From the cell containing the given text, extract its center point as [x, y] coordinate. 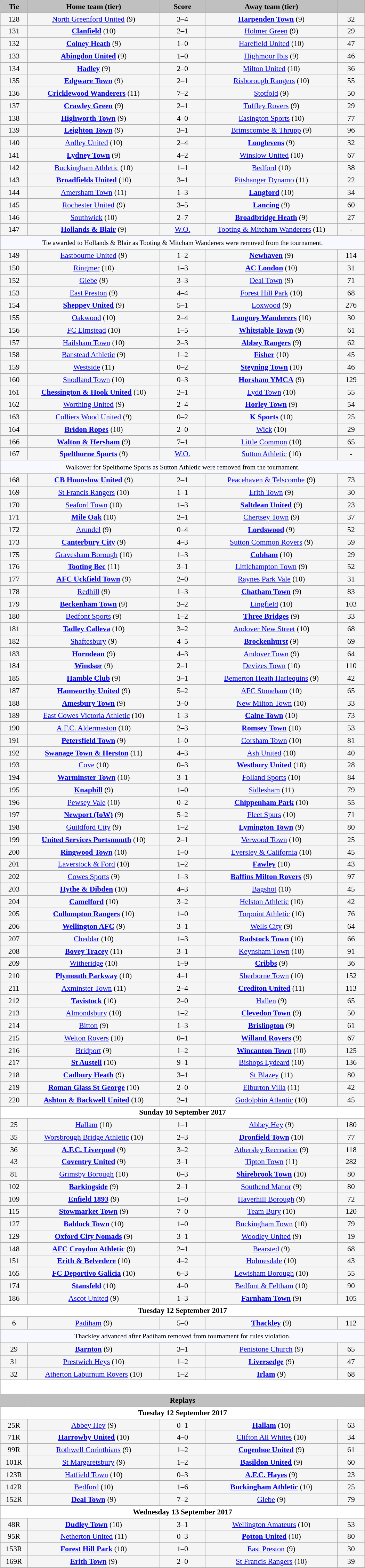
167 [14, 454]
131 [14, 31]
206 [14, 927]
North Greenford United (9) [94, 19]
St Blazey (11) [271, 1075]
209 [14, 964]
95R [14, 1537]
Harpenden Town (9) [271, 19]
Eastbourne United (9) [94, 256]
25R [14, 1425]
Corsham Town (10) [271, 741]
Barnton (9) [94, 1349]
153R [14, 1549]
189 [14, 716]
Bagshot (10) [271, 889]
Fleet Spurs (10) [271, 815]
159 [14, 367]
187 [14, 691]
149 [14, 256]
76 [351, 914]
Harefield United (10) [271, 44]
96 [351, 130]
Langford (10) [271, 193]
Stowmarket Town (9) [94, 1212]
203 [14, 889]
Saltdean United (9) [271, 505]
154 [14, 306]
Bedfont Sports (9) [94, 617]
Bridport (9) [94, 1051]
Keynsham Town (10) [271, 951]
Andover Town (9) [271, 654]
183 [14, 654]
Arundel (9) [94, 530]
Baldock Town (10) [94, 1224]
Rothwell Corinthians (9) [94, 1450]
Hollands & Blair (9) [94, 230]
Bishops Lydeard (10) [271, 1063]
54 [351, 405]
0–4 [182, 530]
Stansfeld (10) [94, 1286]
Sheppey United (9) [94, 306]
114 [351, 256]
Ash United (10) [271, 753]
Steyning Town (10) [271, 367]
Westside (11) [94, 367]
Crawley Green (9) [94, 106]
Colney Heath (9) [94, 44]
Pitshanger Dynamo (11) [271, 180]
194 [14, 778]
166 [14, 442]
Stotfold (9) [271, 94]
Bedfont & Feltham (10) [271, 1286]
153 [14, 293]
Cove (10) [94, 765]
Bovey Tracey (11) [94, 951]
Newhaven (9) [271, 256]
Hamworthy United (9) [94, 691]
Padiham (9) [94, 1323]
Petersfield Town (9) [94, 741]
Chessington & Hook United (10) [94, 392]
105 [351, 1298]
Newport (IoW) (9) [94, 815]
164 [14, 429]
Southend Manor (9) [271, 1187]
161 [14, 392]
AC London (10) [271, 268]
Wellington AFC (9) [94, 927]
Wick (10) [271, 429]
205 [14, 914]
4–5 [182, 641]
207 [14, 939]
276 [351, 306]
Lancing (9) [271, 205]
Dudley Town (10) [94, 1525]
282 [351, 1162]
125 [351, 1051]
212 [14, 1001]
Woodley United (9) [271, 1236]
Mile Oak (10) [94, 517]
Worthing United (9) [94, 405]
Southwick (10) [94, 217]
Ringmer (10) [94, 268]
Colliers Wood United (9) [94, 417]
Tooting & Mitcham Wanderers (11) [271, 230]
Redhill (9) [94, 592]
198 [14, 827]
Haverhill Borough (9) [271, 1199]
Lingfield (10) [271, 604]
Chippenham Park (10) [271, 802]
168 [14, 480]
143 [14, 180]
118 [351, 1150]
Farnham Town (9) [271, 1298]
Team Bury (10) [271, 1212]
Oakwood (10) [94, 318]
Horndean (9) [94, 654]
Hadley (9) [94, 69]
19 [351, 1236]
22 [351, 180]
Basildon United (9) [271, 1463]
Potton United (10) [271, 1537]
Wells City (9) [271, 927]
182 [14, 641]
Raynes Park Vale (10) [271, 579]
Clanfield (10) [94, 31]
Sunday 10 September 2017 [182, 1112]
177 [14, 579]
Three Bridges (9) [271, 617]
FC Elmstead (10) [94, 330]
147 [14, 230]
Penistone Church (9) [271, 1349]
Baffins Milton Rovers (9) [271, 877]
188 [14, 703]
Fisher (10) [271, 355]
Cullompton Rangers (10) [94, 914]
134 [14, 69]
Hythe & Dibden (10) [94, 889]
Torpoint Athletic (10) [271, 914]
109 [14, 1199]
172 [14, 530]
Plymouth Parkway (10) [94, 976]
Tooting Bec (11) [94, 567]
Prestwich Heys (10) [94, 1362]
220 [14, 1100]
United Services Portsmouth (10) [94, 840]
1–6 [182, 1487]
Tuffley Rovers (9) [271, 106]
Pewsey Vale (10) [94, 802]
169 [14, 493]
5–0 [182, 1323]
219 [14, 1088]
Ascot United (9) [94, 1298]
Milton United (10) [271, 69]
156 [14, 330]
181 [14, 629]
48R [14, 1525]
Broadbridge Heath (9) [271, 217]
AFC Stoneham (10) [271, 691]
Walkover for Spelthorne Sports as Sutton Athletic were removed from the tournament. [182, 467]
40 [351, 753]
Broadfields United (10) [94, 180]
Godolphin Atlantic (10) [271, 1100]
Abingdon United (9) [94, 56]
Langney Wanderers (10) [271, 318]
Leighton Town (9) [94, 130]
Hatfield Town (10) [94, 1475]
192 [14, 753]
Windsor (9) [94, 666]
Sutton Athletic (10) [271, 454]
112 [351, 1323]
Verwood Town (10) [271, 840]
6 [14, 1323]
Walton & Hersham (9) [94, 442]
Sherborne Town (10) [271, 976]
Replays [182, 1400]
208 [14, 951]
71R [14, 1438]
35 [14, 1137]
28 [351, 765]
Athersley Recreation (9) [271, 1150]
27 [351, 217]
Worsbrough Bridge Athletic (10) [94, 1137]
Netherton United (11) [94, 1537]
97 [351, 877]
204 [14, 902]
Tipton Town (11) [271, 1162]
Highmoor Ibis (9) [271, 56]
Lymington Town (9) [271, 827]
9–1 [182, 1063]
84 [351, 778]
Hallen (9) [271, 1001]
Loxwood (9) [271, 306]
Peacehaven & Telscombe (9) [271, 480]
137 [14, 106]
146 [14, 217]
New Milton Town (10) [271, 703]
69 [351, 641]
Westbury United (10) [271, 765]
141 [14, 156]
139 [14, 130]
110 [351, 666]
Ardley United (10) [94, 143]
59 [351, 542]
195 [14, 790]
Lydd Town (10) [271, 392]
Cheddar (10) [94, 939]
Gravesham Borough (10) [94, 555]
Calne Town (10) [271, 716]
123R [14, 1475]
Knaphill (9) [94, 790]
150 [14, 268]
103 [351, 604]
Buckingham Town (10) [271, 1224]
213 [14, 1013]
5–1 [182, 306]
Cowes Sports (9) [94, 877]
AFC Croydon Athletic (9) [94, 1249]
K Sports (10) [271, 417]
Brimscombe & Thrupp (9) [271, 130]
Hamble Club (9) [94, 679]
Bitton (9) [94, 1026]
3–5 [182, 205]
Laverstock & Ford (10) [94, 864]
Camelford (10) [94, 902]
Barkingside (9) [94, 1187]
Wellington Amateurs (10) [271, 1525]
199 [14, 840]
196 [14, 802]
4–1 [182, 976]
Bemerton Heath Harlequins (9) [271, 679]
Roman Glass St George (10) [94, 1088]
91 [351, 951]
Liversedge (9) [271, 1362]
144 [14, 193]
Beckenham Town (9) [94, 604]
201 [14, 864]
128 [14, 19]
Tavistock (10) [94, 1001]
Ashton & Backwell United (10) [94, 1100]
152R [14, 1499]
Bearsted (9) [271, 1249]
Oxford City Nomads (9) [94, 1236]
Chertsey Town (9) [271, 517]
Welton Rovers (10) [94, 1038]
Guildford City (9) [94, 827]
FC Deportivo Galicia (10) [94, 1274]
211 [14, 989]
Andover New Street (10) [271, 629]
101R [14, 1463]
216 [14, 1051]
186 [14, 1298]
138 [14, 118]
Folland Sports (10) [271, 778]
A.F.C. Hayes (9) [271, 1475]
Lewisham Borough (10) [271, 1274]
Sidlesham (11) [271, 790]
171 [14, 517]
Thackley advanced after Padiham removed from tournament for rules violation. [182, 1336]
148 [14, 1249]
Willand Rovers (9) [271, 1038]
173 [14, 542]
Banstead Athletic (9) [94, 355]
Chatham Town (9) [271, 592]
Fawley (10) [271, 864]
83 [351, 592]
174 [14, 1286]
3–4 [182, 19]
A.F.C. Aldermaston (10) [94, 728]
90 [351, 1286]
133 [14, 56]
1–5 [182, 330]
3–3 [182, 280]
Horley Town (9) [271, 405]
Irlam (9) [271, 1374]
Hailsham Town (10) [94, 343]
193 [14, 765]
185 [14, 679]
Radstock Town (10) [271, 939]
Elburton Villa (11) [271, 1088]
214 [14, 1026]
Devizes Town (10) [271, 666]
Thackley (9) [271, 1323]
190 [14, 728]
Seaford Town (10) [94, 505]
Edgware Town (9) [94, 81]
215 [14, 1038]
Whitstable Town (9) [271, 330]
Score [182, 7]
Longlevens (9) [271, 143]
St Margaretsbury (9) [94, 1463]
Wednesday 13 September 2017 [182, 1512]
Axminster Town (11) [94, 989]
Swanage Town & Herston (11) [94, 753]
Winslow United (10) [271, 156]
CB Hounslow United (9) [94, 480]
Enfield 1893 (9) [94, 1199]
145 [14, 205]
Shirebrook Town (10) [271, 1174]
Cobham (10) [271, 555]
Easington Sports (10) [271, 118]
163 [14, 417]
162 [14, 405]
175 [14, 555]
158 [14, 355]
Snodland Town (10) [94, 380]
113 [351, 989]
115 [14, 1212]
A.F.C. Liverpool (9) [94, 1150]
160 [14, 380]
Erith & Belvedere (10) [94, 1261]
200 [14, 852]
210 [14, 976]
Littlehampton Town (9) [271, 567]
102 [14, 1187]
Warminster Town (10) [94, 778]
1–9 [182, 964]
Almondsbury (10) [94, 1013]
202 [14, 877]
Clevedon Town (9) [271, 1013]
Bridon Ropes (10) [94, 429]
Abbey Rangers (9) [271, 343]
Canterbury City (9) [94, 542]
Cricklewood Wanderers (11) [94, 94]
Witheridge (10) [94, 964]
Wincanton Town (10) [271, 1051]
Cogenhoe United (9) [271, 1450]
142R [14, 1487]
218 [14, 1075]
120 [351, 1212]
155 [14, 318]
Away team (tier) [271, 7]
184 [14, 666]
169R [14, 1562]
142 [14, 168]
140 [14, 143]
Romsey Town (10) [271, 728]
62 [351, 343]
217 [14, 1063]
3–0 [182, 703]
Harrowby United (10) [94, 1438]
Brislington (9) [271, 1026]
132 [14, 44]
66 [351, 939]
AFC Uckfield Town (9) [94, 579]
37 [351, 517]
165 [14, 1274]
157 [14, 343]
72 [351, 1199]
Lordswood (9) [271, 530]
Home team (tier) [94, 7]
Crediton United (11) [271, 989]
39 [351, 1562]
151 [14, 1261]
63 [351, 1425]
Shaftesbury (9) [94, 641]
Ringwood Town (10) [94, 852]
7–1 [182, 442]
Tadley Calleva (10) [94, 629]
Dronfield Town (10) [271, 1137]
Tie [14, 7]
Brockenhurst (9) [271, 641]
Horsham YMCA (9) [271, 380]
Clifton All Whites (10) [271, 1438]
Atherton Laburnum Rovers (10) [94, 1374]
Eversley & California (10) [271, 852]
Grimsby Borough (10) [94, 1174]
East Cowes Victoria Athletic (10) [94, 716]
Spelthorne Sports (9) [94, 454]
135 [14, 81]
4–4 [182, 293]
176 [14, 567]
191 [14, 741]
99R [14, 1450]
Tie awarded to Hollands & Blair as Tooting & Mitcham Wanderers were removed from the tournament. [182, 243]
Lydney Town (9) [94, 156]
Amersham Town (11) [94, 193]
6–3 [182, 1274]
Holmer Green (9) [271, 31]
38 [351, 168]
127 [14, 1224]
Amesbury Town (9) [94, 703]
Cadbury Heath (9) [94, 1075]
179 [14, 604]
Sutton Common Rovers (9) [271, 542]
170 [14, 505]
Highworth Town (9) [94, 118]
7–0 [182, 1212]
Coventry United (9) [94, 1162]
Holmesdale (10) [271, 1261]
197 [14, 815]
Little Common (10) [271, 442]
2–7 [182, 217]
Cribbs (9) [271, 964]
Rochester United (9) [94, 205]
178 [14, 592]
Helston Athletic (10) [271, 902]
Risborough Rangers (10) [271, 81]
St Austell (10) [94, 1063]
